Identify which cell holds the provided text, then report its (x, y) central coordinate. 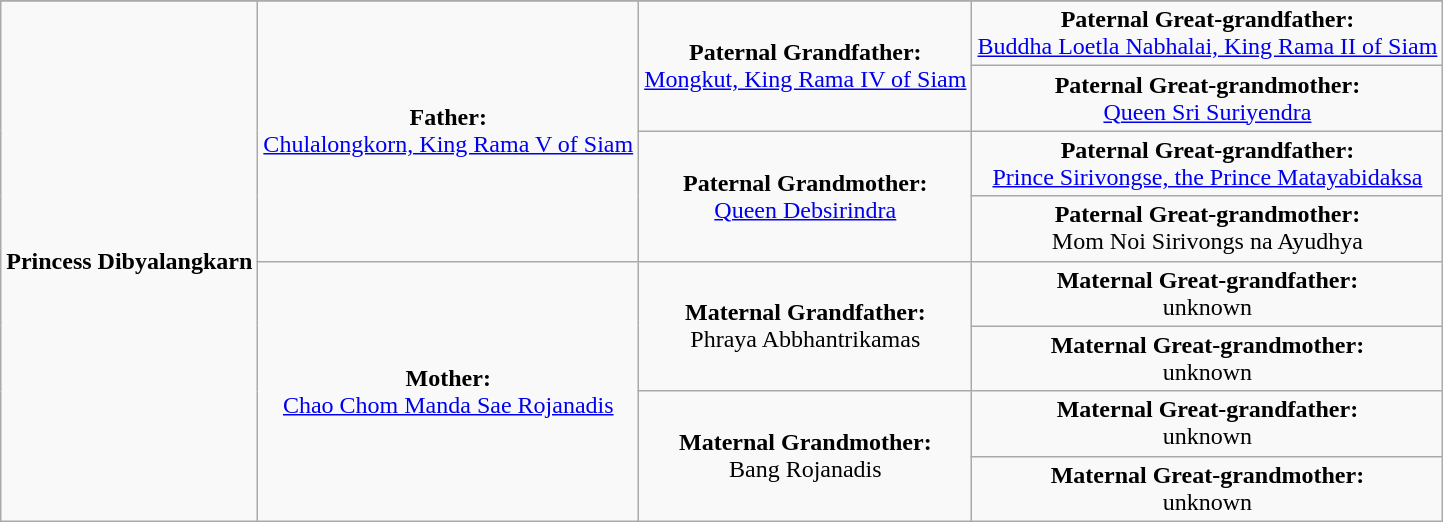
Paternal Great-grandmother:Mom Noi Sirivongs na Ayudhya (1208, 228)
Father:Chulalongkorn, King Rama V of Siam (448, 131)
Paternal Great-grandmother:Queen Sri Suriyendra (1208, 98)
Paternal Great-grandfather:Buddha Loetla Nabhalai, King Rama II of Siam (1208, 34)
Paternal Grandfather:Mongkut, King Rama IV of Siam (806, 66)
Princess Dibyalangkarn (130, 261)
Maternal Grandfather:Phraya Abbhantrikamas (806, 326)
Maternal Grandmother:Bang Rojanadis (806, 456)
Paternal Great-grandfather:Prince Sirivongse, the Prince Matayabidaksa (1208, 164)
Mother:Chao Chom Manda Sae Rojanadis (448, 391)
Paternal Grandmother:Queen Debsirindra (806, 196)
